Output the (x, y) coordinate of the center of the cell containing the given text.  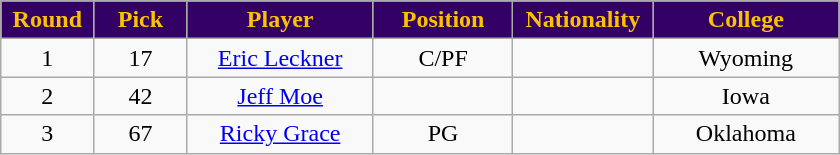
PG (443, 134)
Nationality (583, 20)
Ricky Grace (280, 134)
Round (48, 20)
Jeff Moe (280, 96)
Iowa (746, 96)
42 (140, 96)
Wyoming (746, 58)
Eric Leckner (280, 58)
Player (280, 20)
Position (443, 20)
67 (140, 134)
3 (48, 134)
1 (48, 58)
Pick (140, 20)
College (746, 20)
Oklahoma (746, 134)
C/PF (443, 58)
17 (140, 58)
2 (48, 96)
